Scan for the cell matching the given text and deliver its [x, y] coordinate at center. 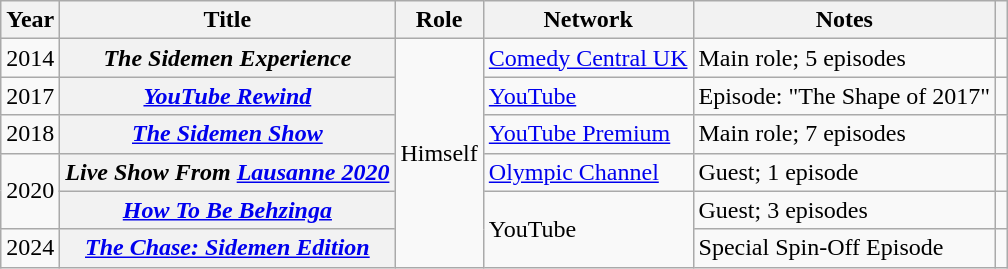
Network [588, 20]
Main role; 7 episodes [844, 134]
Main role; 5 episodes [844, 58]
2024 [30, 248]
2018 [30, 134]
Olympic Channel [588, 172]
YouTube Premium [588, 134]
2014 [30, 58]
Comedy Central UK [588, 58]
Guest; 3 episodes [844, 210]
2020 [30, 191]
YouTube Rewind [228, 96]
Role [439, 20]
The Sidemen Show [228, 134]
Himself [439, 153]
Guest; 1 episode [844, 172]
The Chase: Sidemen Edition [228, 248]
Year [30, 20]
Special Spin-Off Episode [844, 248]
The Sidemen Experience [228, 58]
Notes [844, 20]
Title [228, 20]
2017 [30, 96]
How To Be Behzinga [228, 210]
Episode: "The Shape of 2017" [844, 96]
Live Show From Lausanne 2020 [228, 172]
